Identify which cell holds the provided text, then report its (x, y) central coordinate. 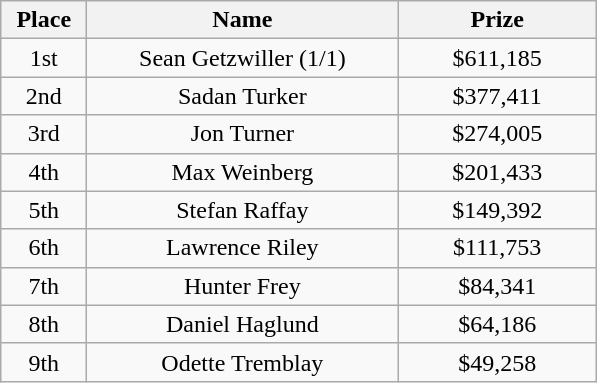
$377,411 (498, 96)
Hunter Frey (242, 286)
$84,341 (498, 286)
$49,258 (498, 362)
Place (44, 20)
4th (44, 172)
Odette Tremblay (242, 362)
2nd (44, 96)
9th (44, 362)
Sadan Turker (242, 96)
$149,392 (498, 210)
5th (44, 210)
1st (44, 58)
$611,185 (498, 58)
$64,186 (498, 324)
8th (44, 324)
$111,753 (498, 248)
Max Weinberg (242, 172)
Stefan Raffay (242, 210)
$201,433 (498, 172)
Jon Turner (242, 134)
Prize (498, 20)
Lawrence Riley (242, 248)
3rd (44, 134)
Daniel Haglund (242, 324)
7th (44, 286)
Name (242, 20)
Sean Getzwiller (1/1) (242, 58)
6th (44, 248)
$274,005 (498, 134)
